Locate the cell with the specified text and output its (x, y) center coordinate. 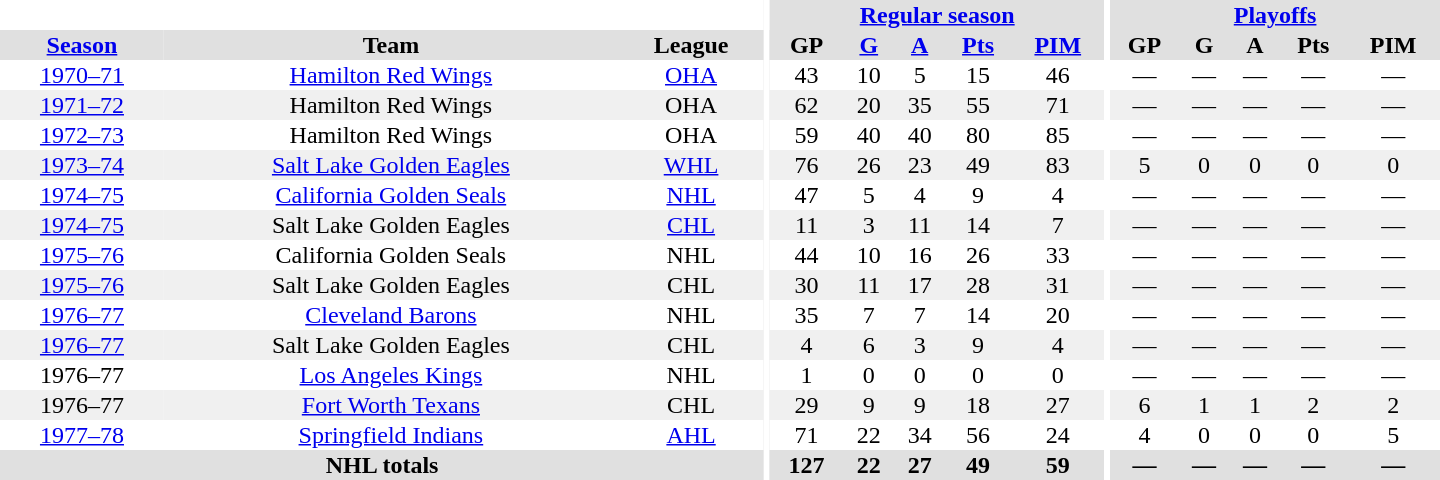
15 (978, 75)
NHL totals (382, 465)
62 (806, 105)
23 (920, 165)
24 (1058, 435)
1972–73 (82, 135)
55 (978, 105)
31 (1058, 285)
Season (82, 45)
44 (806, 255)
16 (920, 255)
1973–74 (82, 165)
Regular season (938, 15)
1977–78 (82, 435)
28 (978, 285)
56 (978, 435)
29 (806, 405)
85 (1058, 135)
AHL (691, 435)
Playoffs (1275, 15)
47 (806, 195)
34 (920, 435)
Los Angeles Kings (391, 375)
1970–71 (82, 75)
WHL (691, 165)
76 (806, 165)
1971–72 (82, 105)
Cleveland Barons (391, 315)
83 (1058, 165)
Fort Worth Texans (391, 405)
127 (806, 465)
18 (978, 405)
43 (806, 75)
33 (1058, 255)
30 (806, 285)
League (691, 45)
Team (391, 45)
46 (1058, 75)
80 (978, 135)
17 (920, 285)
Springfield Indians (391, 435)
